Return [X, Y] of the center of cell containing provided text 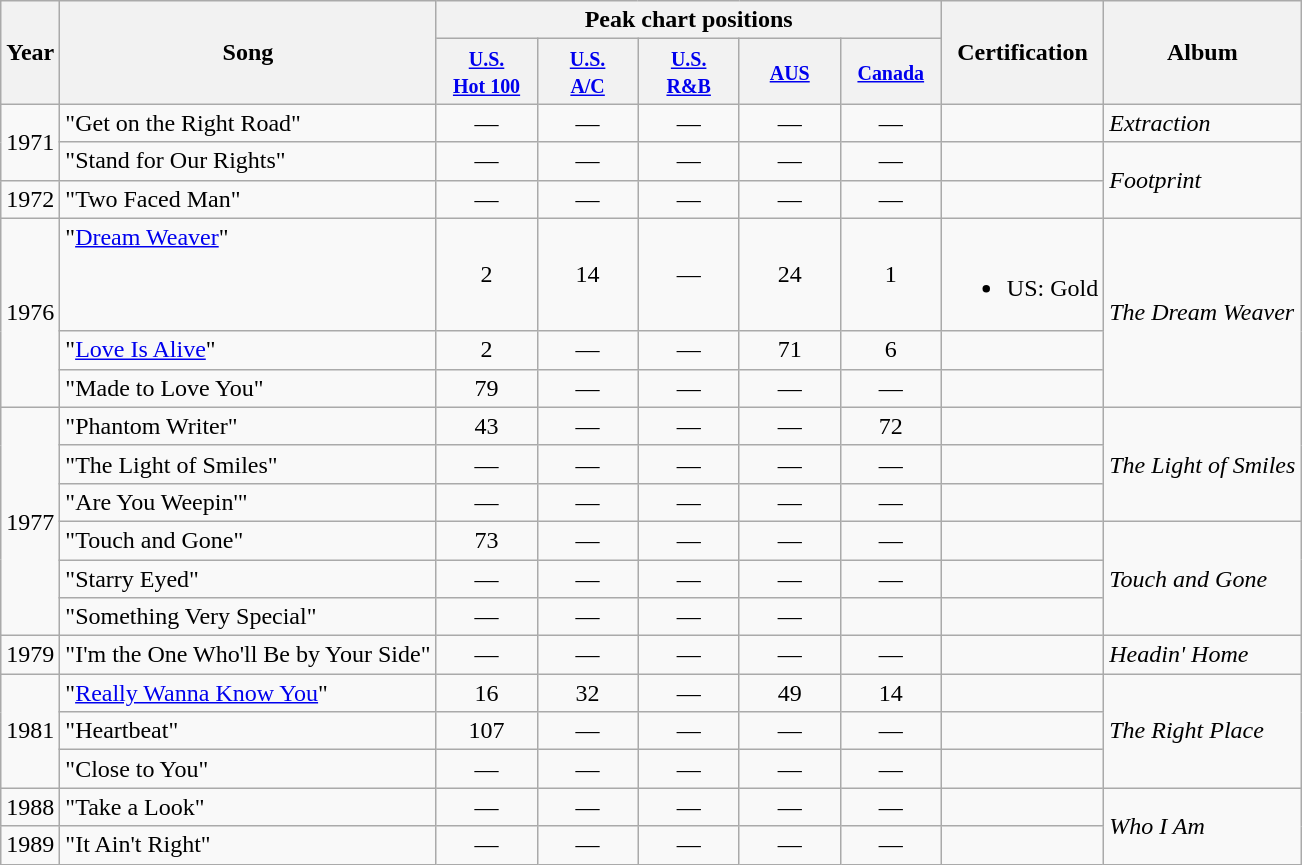
"Heartbeat" [248, 731]
49 [790, 693]
1988 [30, 807]
1971 [30, 142]
Album [1202, 52]
U.S.R&B [688, 72]
"Dream Weaver" [248, 274]
16 [486, 693]
"Are You Weepin'" [248, 502]
32 [588, 693]
Song [248, 52]
1981 [30, 731]
24 [790, 274]
"The Light of Smiles" [248, 464]
Footprint [1202, 180]
U.S.Hot 100 [486, 72]
"I'm the One Who'll Be by Your Side" [248, 655]
"Starry Eyed" [248, 579]
Headin' Home [1202, 655]
1979 [30, 655]
Peak chart positions [688, 20]
U.S.A/C [588, 72]
107 [486, 731]
72 [890, 426]
43 [486, 426]
71 [790, 350]
Canada [890, 72]
"It Ain't Right" [248, 845]
1977 [30, 521]
AUS [790, 72]
1989 [30, 845]
Who I Am [1202, 826]
"Really Wanna Know You" [248, 693]
"Close to You" [248, 769]
79 [486, 388]
Touch and Gone [1202, 578]
The Light of Smiles [1202, 464]
"Love Is Alive" [248, 350]
"Something Very Special" [248, 617]
"Phantom Writer" [248, 426]
"Made to Love You" [248, 388]
US: Gold [1022, 274]
"Take a Look" [248, 807]
"Two Faced Man" [248, 199]
1972 [30, 199]
"Stand for Our Rights" [248, 161]
"Get on the Right Road" [248, 123]
The Dream Weaver [1202, 312]
Extraction [1202, 123]
Year [30, 52]
The Right Place [1202, 731]
73 [486, 540]
1 [890, 274]
6 [890, 350]
1976 [30, 312]
"Touch and Gone" [248, 540]
Certification [1022, 52]
